Identify which cell holds the provided text, then report its (x, y) central coordinate. 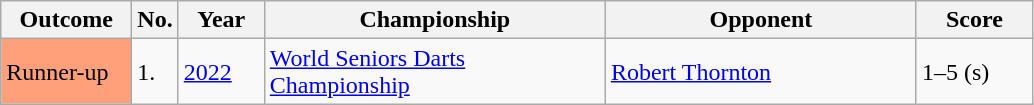
Robert Thornton (760, 72)
Outcome (66, 20)
Year (221, 20)
Runner-up (66, 72)
Opponent (760, 20)
World Seniors Darts Championship (434, 72)
2022 (221, 72)
1–5 (s) (974, 72)
Championship (434, 20)
No. (155, 20)
Score (974, 20)
1. (155, 72)
